Return the (x, y) coordinate for the center point of the cell that contains the specified text.  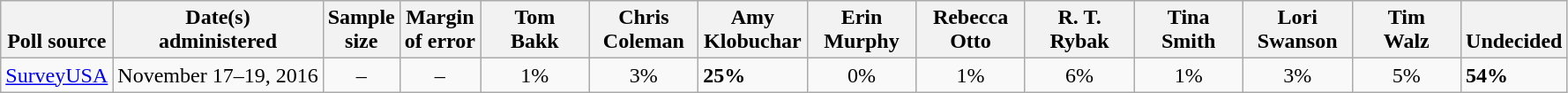
SurveyUSA (56, 75)
5% (1407, 75)
R. T.Rybak (1079, 30)
Undecided (1514, 30)
25% (753, 75)
0% (862, 75)
Poll source (56, 30)
TimWalz (1407, 30)
November 17–19, 2016 (218, 75)
LoriSwanson (1297, 30)
54% (1514, 75)
Marginof error (439, 30)
TomBakk (534, 30)
ChrisColeman (644, 30)
AmyKlobuchar (753, 30)
TinaSmith (1189, 30)
Samplesize (362, 30)
ErinMurphy (862, 30)
RebeccaOtto (971, 30)
Date(s)administered (218, 30)
6% (1079, 75)
